Return [X, Y] of the center of cell containing provided text 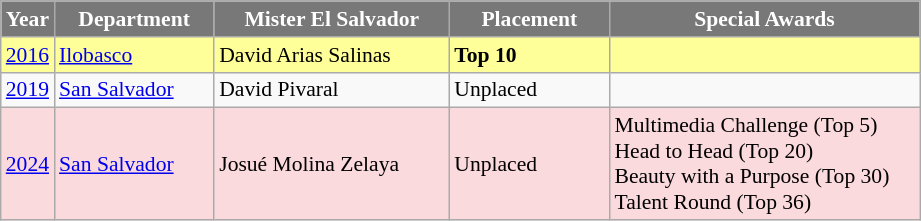
2024 [28, 164]
Mister El Salvador [332, 19]
Ilobasco [134, 55]
2016 [28, 55]
Department [134, 19]
Year [28, 19]
Placement [529, 19]
Special Awards [764, 19]
David Arias Salinas [332, 55]
Josué Molina Zelaya [332, 164]
2019 [28, 90]
Multimedia Challenge (Top 5)Head to Head (Top 20)Beauty with a Purpose (Top 30)Talent Round (Top 36) [764, 164]
David Pivaral [332, 90]
Top 10 [529, 55]
